Determine the (X, Y) coordinate at the center of the cell enclosing the given text.  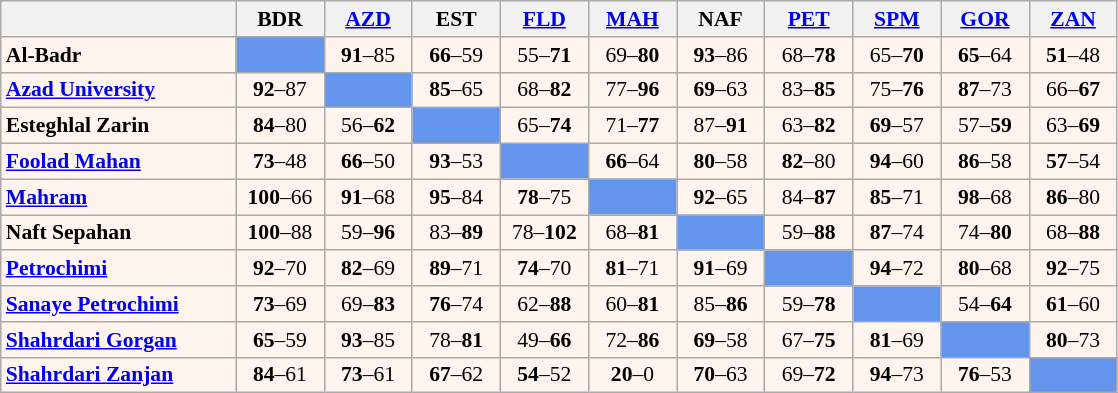
76–74 (456, 304)
69–80 (632, 55)
FLD (544, 19)
98–68 (985, 197)
66–67 (1073, 90)
73–61 (368, 375)
83–89 (456, 233)
NAF (720, 19)
89–71 (456, 269)
67–75 (809, 340)
Naft Sepahan (118, 233)
91–85 (368, 55)
68–78 (809, 55)
57–59 (985, 126)
68–81 (632, 233)
95–84 (456, 197)
Foolad Mahan (118, 162)
74–80 (985, 233)
57–54 (1073, 162)
55–71 (544, 55)
87–91 (720, 126)
BDR (280, 19)
92–87 (280, 90)
Mahram (118, 197)
66–50 (368, 162)
91–69 (720, 269)
78–102 (544, 233)
71–77 (632, 126)
87–73 (985, 90)
65–70 (897, 55)
65–74 (544, 126)
GOR (985, 19)
94–73 (897, 375)
94–60 (897, 162)
69–72 (809, 375)
61–60 (1073, 304)
66–64 (632, 162)
68–88 (1073, 233)
59–96 (368, 233)
20–0 (632, 375)
76–53 (985, 375)
100–66 (280, 197)
65–59 (280, 340)
87–74 (897, 233)
70–63 (720, 375)
80–73 (1073, 340)
54–64 (985, 304)
84–80 (280, 126)
60–81 (632, 304)
91–68 (368, 197)
69–58 (720, 340)
68–82 (544, 90)
78–75 (544, 197)
75–76 (897, 90)
Esteghlal Zarin (118, 126)
MAH (632, 19)
Petrochimi (118, 269)
80–58 (720, 162)
69–83 (368, 304)
69–63 (720, 90)
AZD (368, 19)
82–80 (809, 162)
86–58 (985, 162)
85–86 (720, 304)
74–70 (544, 269)
85–65 (456, 90)
92–75 (1073, 269)
100–88 (280, 233)
67–62 (456, 375)
81–69 (897, 340)
59–88 (809, 233)
Al-Badr (118, 55)
Sanaye Petrochimi (118, 304)
93–53 (456, 162)
80–68 (985, 269)
73–69 (280, 304)
92–65 (720, 197)
94–72 (897, 269)
Shahrdari Gorgan (118, 340)
65–64 (985, 55)
83–85 (809, 90)
SPM (897, 19)
81–71 (632, 269)
86–80 (1073, 197)
PET (809, 19)
84–61 (280, 375)
Shahrdari Zanjan (118, 375)
EST (456, 19)
63–82 (809, 126)
62–88 (544, 304)
66–59 (456, 55)
93–86 (720, 55)
59–78 (809, 304)
73–48 (280, 162)
49–66 (544, 340)
82–69 (368, 269)
63–69 (1073, 126)
51–48 (1073, 55)
84–87 (809, 197)
ZAN (1073, 19)
54–52 (544, 375)
92–70 (280, 269)
56–62 (368, 126)
78–81 (456, 340)
69–57 (897, 126)
93–85 (368, 340)
85–71 (897, 197)
Azad University (118, 90)
72–86 (632, 340)
77–96 (632, 90)
